Pinpoint the cell where the given text exists, returning its [x, y] midpoint coordinate. 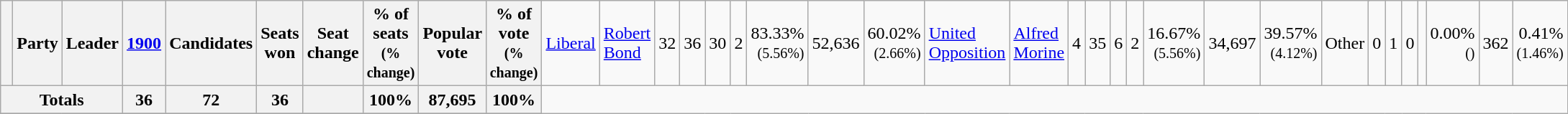
% of vote(% change) [514, 43]
60.02%(2.66%) [894, 43]
Robert Bond [627, 43]
Seats won [280, 43]
Alfred Morine [1039, 43]
32 [668, 43]
1900 [144, 43]
87,695 [452, 100]
83.33%(5.56%) [777, 43]
6 [1118, 43]
Totals [62, 100]
Other [1345, 43]
Leader [92, 43]
Candidates [212, 43]
35 [1098, 43]
1 [1393, 43]
16.67%(5.56%) [1174, 43]
72 [212, 100]
362 [1495, 43]
Seat change [332, 43]
United Opposition [967, 43]
Liberal [571, 43]
Popular vote [452, 43]
52,636 [836, 43]
39.57%(4.12%) [1291, 43]
4 [1077, 43]
Party [37, 43]
0.41%(1.46%) [1540, 43]
30 [718, 43]
% of seats(% change) [391, 43]
34,697 [1232, 43]
0.00%() [1452, 43]
